Identify which cell holds the provided text, then report its (x, y) central coordinate. 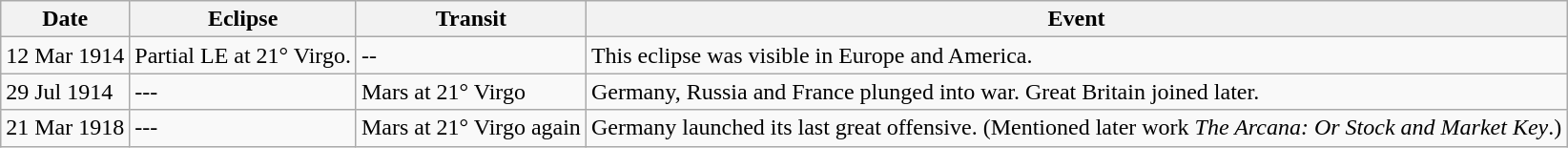
-- (471, 55)
Transit (471, 19)
This eclipse was visible in Europe and America. (1076, 55)
Germany, Russia and France plunged into war. Great Britain joined later. (1076, 92)
Partial LE at 21° Virgo. (243, 55)
Germany launched its last great offensive. (Mentioned later work The Arcana: Or Stock and Market Key.) (1076, 128)
21 Mar 1918 (65, 128)
29 Jul 1914 (65, 92)
12 Mar 1914 (65, 55)
Date (65, 19)
Eclipse (243, 19)
Mars at 21° Virgo again (471, 128)
Event (1076, 19)
Mars at 21° Virgo (471, 92)
